Return (X, Y) of the center of cell containing provided text 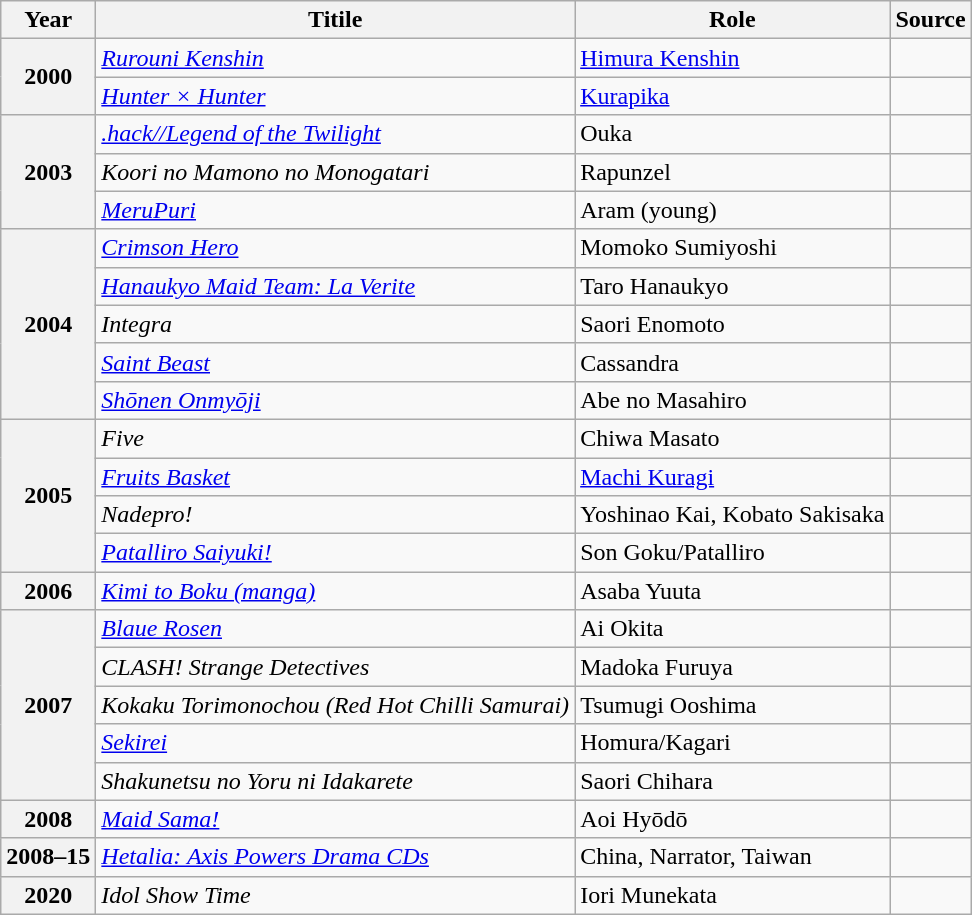
Hanaukyo Maid Team: La Verite (336, 286)
Koori no Mamono no Monogatari (336, 172)
Five (336, 438)
2020 (48, 895)
Yoshinao Kai, Kobato Sakisaka (732, 515)
2006 (48, 591)
2004 (48, 324)
Ai Okita (732, 629)
Crimson Hero (336, 248)
Iori Munekata (732, 895)
Saori Chihara (732, 781)
2007 (48, 705)
Rurouni Kenshin (336, 58)
Kokaku Torimonochou (Red Hot Chilli Samurai) (336, 705)
Himura Kenshin (732, 58)
China, Narrator, Taiwan (732, 857)
Saori Enomoto (732, 324)
Abe no Masahiro (732, 400)
Kimi to Boku (manga) (336, 591)
Ouka (732, 134)
2000 (48, 77)
Momoko Sumiyoshi (732, 248)
Rapunzel (732, 172)
Source (930, 20)
2003 (48, 172)
Hunter × Hunter (336, 96)
Maid Sama! (336, 819)
2008 (48, 819)
Homura/Kagari (732, 743)
Blaue Rosen (336, 629)
Nadepro! (336, 515)
Taro Hanaukyo (732, 286)
Role (732, 20)
Integra (336, 324)
Aoi Hyōdō (732, 819)
Asaba Yuuta (732, 591)
2005 (48, 495)
.hack//Legend of the Twilight (336, 134)
Sekirei (336, 743)
Fruits Basket (336, 477)
Machi Kuragi (732, 477)
Chiwa Masato (732, 438)
Year (48, 20)
MeruPuri (336, 210)
Madoka Furuya (732, 667)
2008–15 (48, 857)
Kurapika (732, 96)
Shakunetsu no Yoru ni Idakarete (336, 781)
Titile (336, 20)
Son Goku/Patalliro (732, 553)
Tsumugi Ooshima (732, 705)
Aram (young) (732, 210)
Patalliro Saiyuki! (336, 553)
Cassandra (732, 362)
CLASH! Strange Detectives (336, 667)
Shōnen Onmyōji (336, 400)
Hetalia: Axis Powers Drama CDs (336, 857)
Idol Show Time (336, 895)
Saint Beast (336, 362)
